Pinpoint the cell where the given text exists, returning its [x, y] midpoint coordinate. 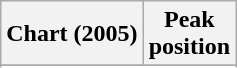
Peakposition [189, 34]
Chart (2005) [72, 34]
